Capture the cell that displays the provided text and extract its [x, y] central coordinate. 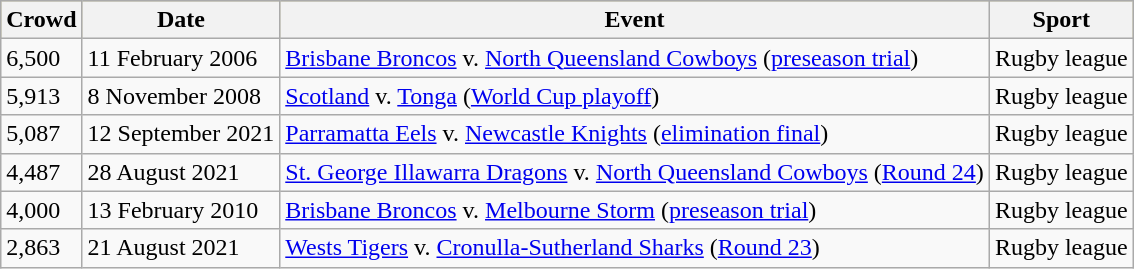
5,087 [42, 134]
Sport [1061, 20]
Brisbane Broncos v. North Queensland Cowboys (preseason trial) [635, 58]
Scotland v. Tonga (World Cup playoff) [635, 96]
28 August 2021 [181, 172]
2,863 [42, 248]
21 August 2021 [181, 248]
13 February 2010 [181, 210]
Wests Tigers v. Cronulla-Sutherland Sharks (Round 23) [635, 248]
11 February 2006 [181, 58]
5,913 [42, 96]
St. George Illawarra Dragons v. North Queensland Cowboys (Round 24) [635, 172]
Event [635, 20]
Date [181, 20]
4,487 [42, 172]
6,500 [42, 58]
8 November 2008 [181, 96]
4,000 [42, 210]
Brisbane Broncos v. Melbourne Storm (preseason trial) [635, 210]
12 September 2021 [181, 134]
Parramatta Eels v. Newcastle Knights (elimination final) [635, 134]
Crowd [42, 20]
